Search for the cell housing the specified text and yield its (x, y) center coordinate. 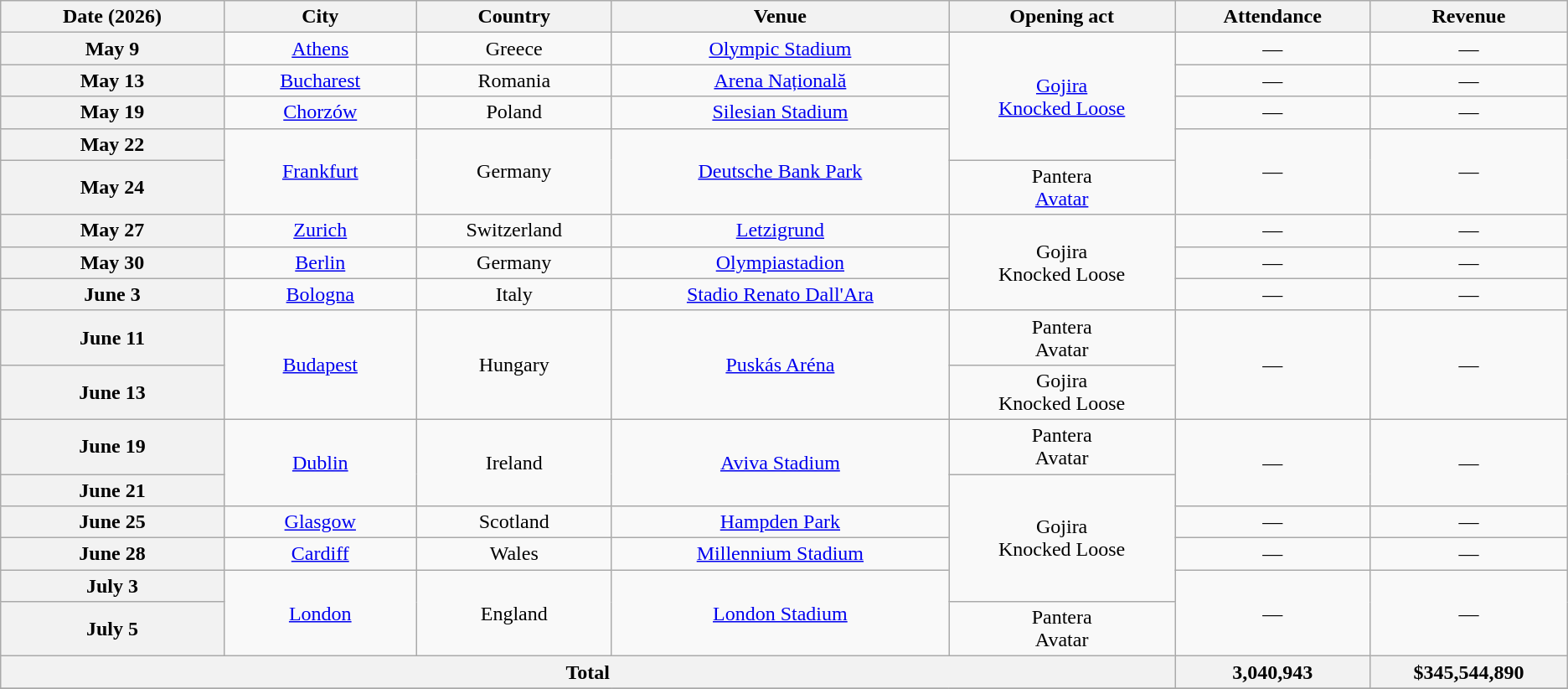
Revenue (1469, 17)
May 9 (112, 49)
June 13 (112, 392)
Scotland (514, 522)
Italy (514, 294)
Athens (320, 49)
June 28 (112, 554)
Glasgow (320, 522)
May 19 (112, 112)
Letzigrund (781, 231)
Hampden Park (781, 522)
Date (2026) (112, 17)
May 30 (112, 262)
Dublin (320, 463)
Frankfurt (320, 171)
Zurich (320, 231)
3,040,943 (1273, 672)
June 21 (112, 490)
City (320, 17)
England (514, 614)
London (320, 614)
Switzerland (514, 231)
Berlin (320, 262)
Olympic Stadium (781, 49)
Stadio Renato Dall'Ara (781, 294)
Opening act (1062, 17)
Silesian Stadium (781, 112)
London Stadium (781, 614)
Total (588, 672)
$345,544,890 (1469, 672)
Millennium Stadium (781, 554)
Country (514, 17)
June 11 (112, 337)
Bucharest (320, 80)
May 24 (112, 188)
Aviva Stadium (781, 463)
Romania (514, 80)
Venue (781, 17)
Bologna (320, 294)
Chorzów (320, 112)
May 27 (112, 231)
Attendance (1273, 17)
Arena Națională (781, 80)
May 22 (112, 144)
June 19 (112, 446)
July 3 (112, 586)
Wales (514, 554)
Olympiastadion (781, 262)
Ireland (514, 463)
Deutsche Bank Park (781, 171)
Poland (514, 112)
Greece (514, 49)
June 3 (112, 294)
Puskás Aréna (781, 365)
July 5 (112, 629)
May 13 (112, 80)
June 25 (112, 522)
Budapest (320, 365)
Hungary (514, 365)
Cardiff (320, 554)
